Determine the (x, y) coordinate at the center of the cell enclosing the given text.  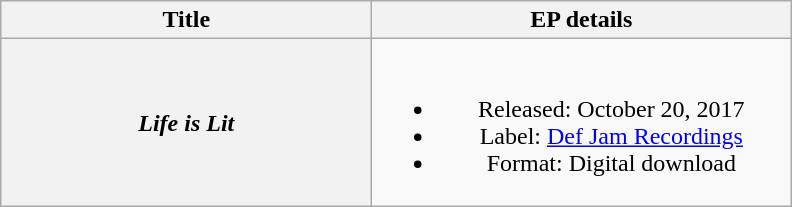
Life is Lit (186, 122)
Title (186, 20)
Released: October 20, 2017Label: Def Jam RecordingsFormat: Digital download (582, 122)
EP details (582, 20)
